Provide the [X, Y] coordinate of the cell's center where the given text is located.  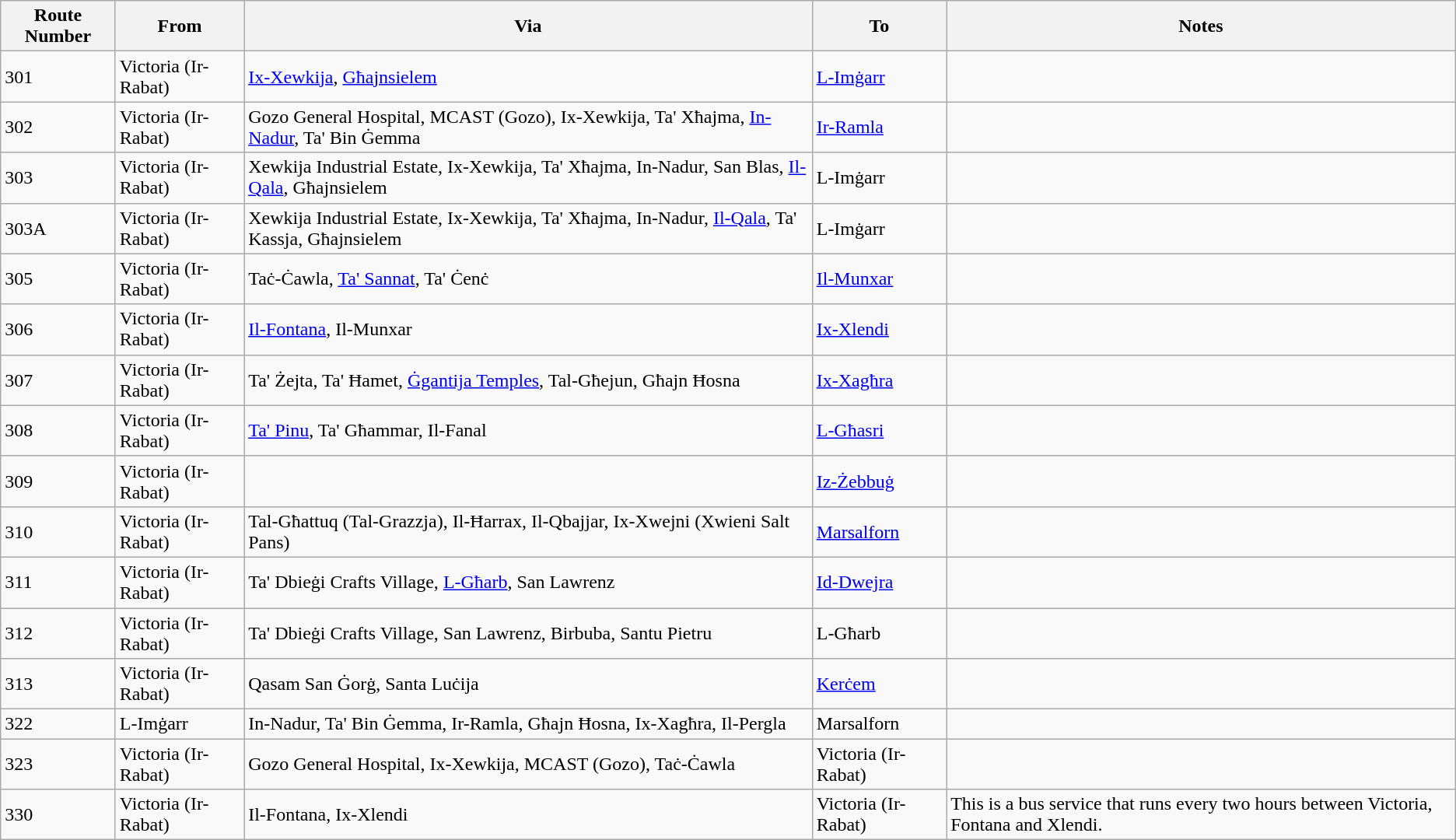
Via [529, 26]
Tal-Għattuq (Tal-Grazzja), Il-Ħarrax, Il-Qbajjar, Ix-Xwejni (Xwieni Salt Pans) [529, 532]
Qasam San Ġorġ, Santa Luċija [529, 684]
From [179, 26]
303A [58, 229]
Xewkija Industrial Estate, Ix-Xewkija, Ta' Xħajma, In-Nadur, San Blas, Il-Qala, Għajnsielem [529, 177]
305 [58, 278]
Route Number [58, 26]
Gozo General Hospital, MCAST (Gozo), Ix-Xewkija, Ta' Xħajma, In-Nadur, Ta' Bin Ġemma [529, 128]
Ir-Ramla [879, 128]
Kerċem [879, 684]
322 [58, 724]
303 [58, 177]
Ix-Xagħra [879, 380]
Il-Fontana, Ix-Xlendi [529, 815]
Id-Dwejra [879, 582]
Ta' Żejta, Ta' Ħamet, Ġgantija Temples, Tal-Għejun, Għajn Ħosna [529, 380]
Taċ-Ċawla, Ta' Sannat, Ta' Ċenċ [529, 278]
Ta' Dbieġi Crafts Village, San Lawrenz, Birbuba, Santu Pietru [529, 633]
Il-Fontana, Il-Munxar [529, 330]
308 [58, 431]
In-Nadur, Ta' Bin Ġemma, Ir-Ramla, Għajn Ħosna, Ix-Xagħra, Il-Pergla [529, 724]
Ta' Dbieġi Crafts Village, L-Għarb, San Lawrenz [529, 582]
330 [58, 815]
Gozo General Hospital, Ix-Xewkija, MCAST (Gozo), Taċ-Ċawla [529, 764]
306 [58, 330]
L-Għarb [879, 633]
313 [58, 684]
309 [58, 481]
301 [58, 76]
L-Għasri [879, 431]
312 [58, 633]
Ix-Xlendi [879, 330]
311 [58, 582]
Il-Munxar [879, 278]
323 [58, 764]
302 [58, 128]
Ix-Xewkija, Għajnsielem [529, 76]
This is a bus service that runs every two hours between Victoria, Fontana and Xlendi. [1201, 815]
To [879, 26]
Iz-Żebbuġ [879, 481]
Xewkija Industrial Estate, Ix-Xewkija, Ta' Xħajma, In-Nadur, Il-Qala, Ta' Kassja, Għajnsielem [529, 229]
Ta' Pinu, Ta' Għammar, Il-Fanal [529, 431]
310 [58, 532]
Notes [1201, 26]
307 [58, 380]
